From the cell containing the given text, extract its center point as (X, Y) coordinate. 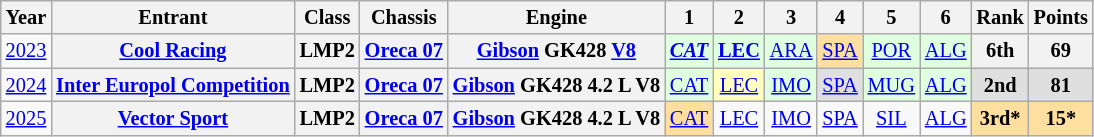
1 (689, 17)
5 (892, 17)
Vector Sport (172, 118)
Cool Racing (172, 51)
Year (26, 17)
2 (739, 17)
2025 (26, 118)
Rank (1000, 17)
4 (840, 17)
ARA (792, 51)
2nd (1000, 85)
3 (792, 17)
Entrant (172, 17)
15* (1061, 118)
81 (1061, 85)
MUG (892, 85)
3rd* (1000, 118)
Engine (556, 17)
Chassis (404, 17)
6 (946, 17)
69 (1061, 51)
2023 (26, 51)
Gibson GK428 V8 (556, 51)
6th (1000, 51)
2024 (26, 85)
Points (1061, 17)
SIL (892, 118)
Inter Europol Competition (172, 85)
POR (892, 51)
Class (328, 17)
